Capture the cell that displays the provided text and extract its (x, y) central coordinate. 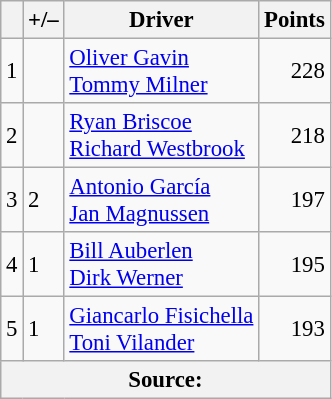
Antonio García Jan Magnussen (162, 200)
Bill Auberlen Dirk Werner (162, 264)
197 (294, 200)
193 (294, 330)
228 (294, 72)
218 (294, 136)
Oliver Gavin Tommy Milner (162, 72)
3 (12, 200)
195 (294, 264)
+/– (44, 20)
Driver (162, 20)
Giancarlo Fisichella Toni Vilander (162, 330)
5 (12, 330)
4 (12, 264)
Ryan Briscoe Richard Westbrook (162, 136)
Points (294, 20)
